Locate the cell with the specified text and output its [X, Y] center coordinate. 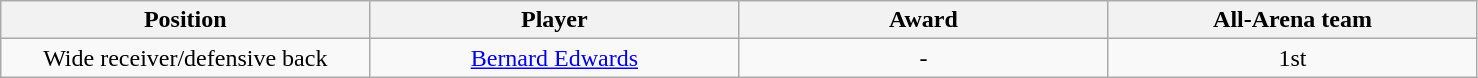
Bernard Edwards [554, 58]
Wide receiver/defensive back [186, 58]
1st [1292, 58]
Award [924, 20]
Player [554, 20]
All-Arena team [1292, 20]
Position [186, 20]
- [924, 58]
